Determine the (x, y) coordinate at the center of the cell enclosing the given text.  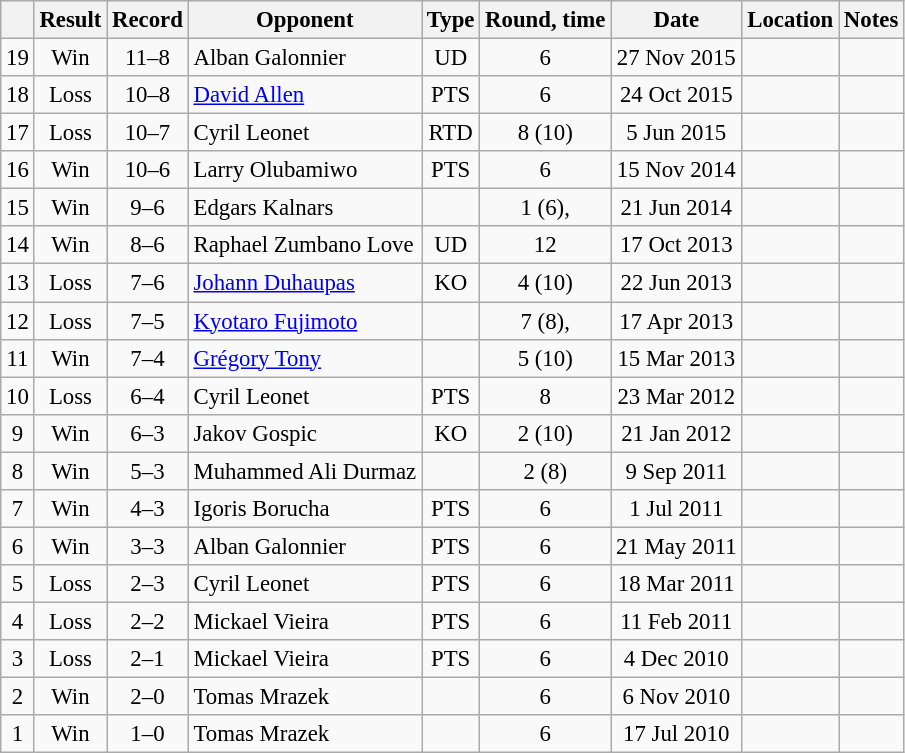
5 (18, 584)
Opponent (304, 20)
Location (790, 20)
David Allen (304, 95)
4–3 (148, 509)
17 Apr 2013 (676, 321)
Igoris Borucha (304, 509)
2–0 (148, 697)
Muhammed Ali Durmaz (304, 471)
10–7 (148, 133)
15 Nov 2014 (676, 170)
Kyotaro Fujimoto (304, 321)
11–8 (148, 58)
17 Oct 2013 (676, 245)
8–6 (148, 245)
6 Nov 2010 (676, 697)
1–0 (148, 734)
7 (18, 509)
RTD (451, 133)
19 (18, 58)
3 (18, 659)
Jakov Gospic (304, 433)
11 (18, 358)
9 Sep 2011 (676, 471)
10 (18, 396)
Johann Duhaupas (304, 283)
6–3 (148, 433)
14 (18, 245)
Edgars Kalnars (304, 208)
22 Jun 2013 (676, 283)
11 Feb 2011 (676, 621)
13 (18, 283)
4 (10) (546, 283)
18 Mar 2011 (676, 584)
18 (18, 95)
3–3 (148, 546)
2 (10) (546, 433)
Record (148, 20)
Date (676, 20)
2–3 (148, 584)
Grégory Tony (304, 358)
1 Jul 2011 (676, 509)
Round, time (546, 20)
7–5 (148, 321)
24 Oct 2015 (676, 95)
7–4 (148, 358)
9–6 (148, 208)
Larry Olubamiwo (304, 170)
1 (6), (546, 208)
8 (10) (546, 133)
4 (18, 621)
4 Dec 2010 (676, 659)
1 (18, 734)
Raphael Zumbano Love (304, 245)
21 May 2011 (676, 546)
2 (8) (546, 471)
15 Mar 2013 (676, 358)
Result (70, 20)
15 (18, 208)
2–2 (148, 621)
5 Jun 2015 (676, 133)
21 Jan 2012 (676, 433)
17 Jul 2010 (676, 734)
17 (18, 133)
Notes (872, 20)
7–6 (148, 283)
Type (451, 20)
2 (18, 697)
2–1 (148, 659)
5 (10) (546, 358)
23 Mar 2012 (676, 396)
10–8 (148, 95)
16 (18, 170)
27 Nov 2015 (676, 58)
6–4 (148, 396)
5–3 (148, 471)
10–6 (148, 170)
21 Jun 2014 (676, 208)
9 (18, 433)
7 (8), (546, 321)
